Search for the cell housing the specified text and yield its [X, Y] center coordinate. 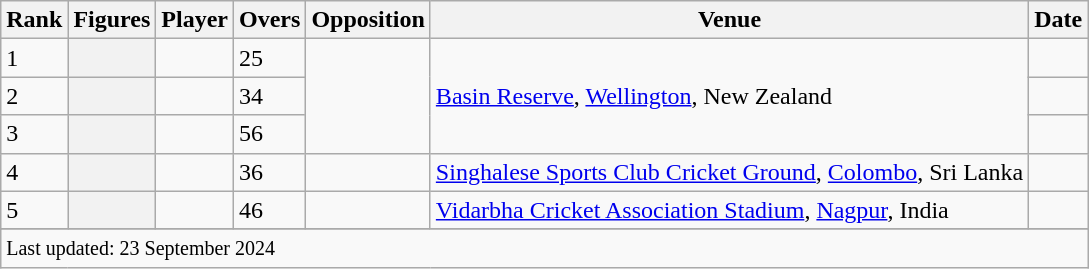
36 [270, 172]
4 [34, 172]
Venue [729, 20]
5 [34, 210]
3 [34, 134]
25 [270, 58]
Basin Reserve, Wellington, New Zealand [729, 96]
Rank [34, 20]
Opposition [368, 20]
Date [1058, 20]
1 [34, 58]
46 [270, 210]
34 [270, 96]
Last updated: 23 September 2024 [544, 248]
Vidarbha Cricket Association Stadium, Nagpur, India [729, 210]
Figures [112, 20]
Singhalese Sports Club Cricket Ground, Colombo, Sri Lanka [729, 172]
56 [270, 134]
Overs [270, 20]
2 [34, 96]
Player [195, 20]
